Provide the [x, y] coordinate of the cell's center where the given text is located.  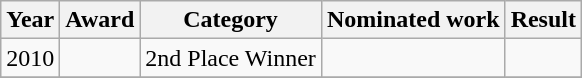
Nominated work [413, 20]
Category [231, 20]
Result [543, 20]
Award [100, 20]
2010 [30, 58]
Year [30, 20]
2nd Place Winner [231, 58]
